Search for the cell housing the specified text and yield its (x, y) center coordinate. 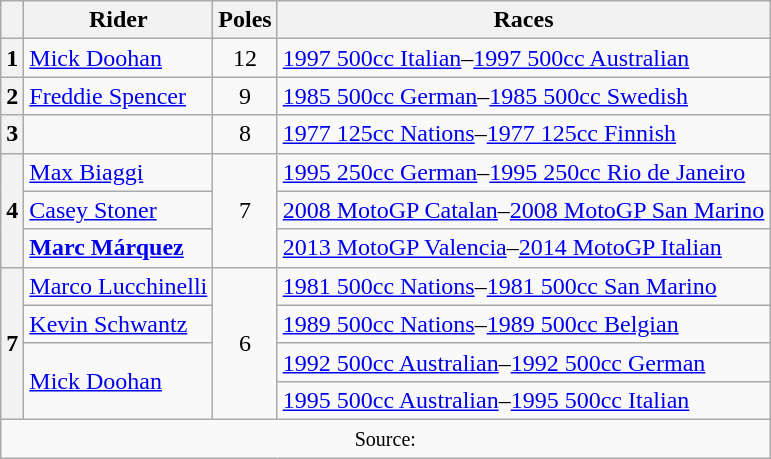
1992 500cc Australian–1992 500cc German (524, 362)
1995 250cc German–1995 250cc Rio de Janeiro (524, 172)
Races (524, 20)
12 (245, 58)
1981 500cc Nations–1981 500cc San Marino (524, 286)
Rider (118, 20)
6 (245, 343)
1985 500cc German–1985 500cc Swedish (524, 96)
Casey Stoner (118, 210)
1989 500cc Nations–1989 500cc Belgian (524, 324)
1 (12, 58)
2 (12, 96)
3 (12, 134)
2008 MotoGP Catalan–2008 MotoGP San Marino (524, 210)
2013 MotoGP Valencia–2014 MotoGP Italian (524, 248)
Max Biaggi (118, 172)
8 (245, 134)
Source: (386, 438)
Kevin Schwantz (118, 324)
1997 500cc Italian–1997 500cc Australian (524, 58)
9 (245, 96)
Marc Márquez (118, 248)
1995 500cc Australian–1995 500cc Italian (524, 400)
Freddie Spencer (118, 96)
1977 125cc Nations–1977 125cc Finnish (524, 134)
Marco Lucchinelli (118, 286)
4 (12, 210)
Poles (245, 20)
